Locate the cell with the specified text and output its (x, y) center coordinate. 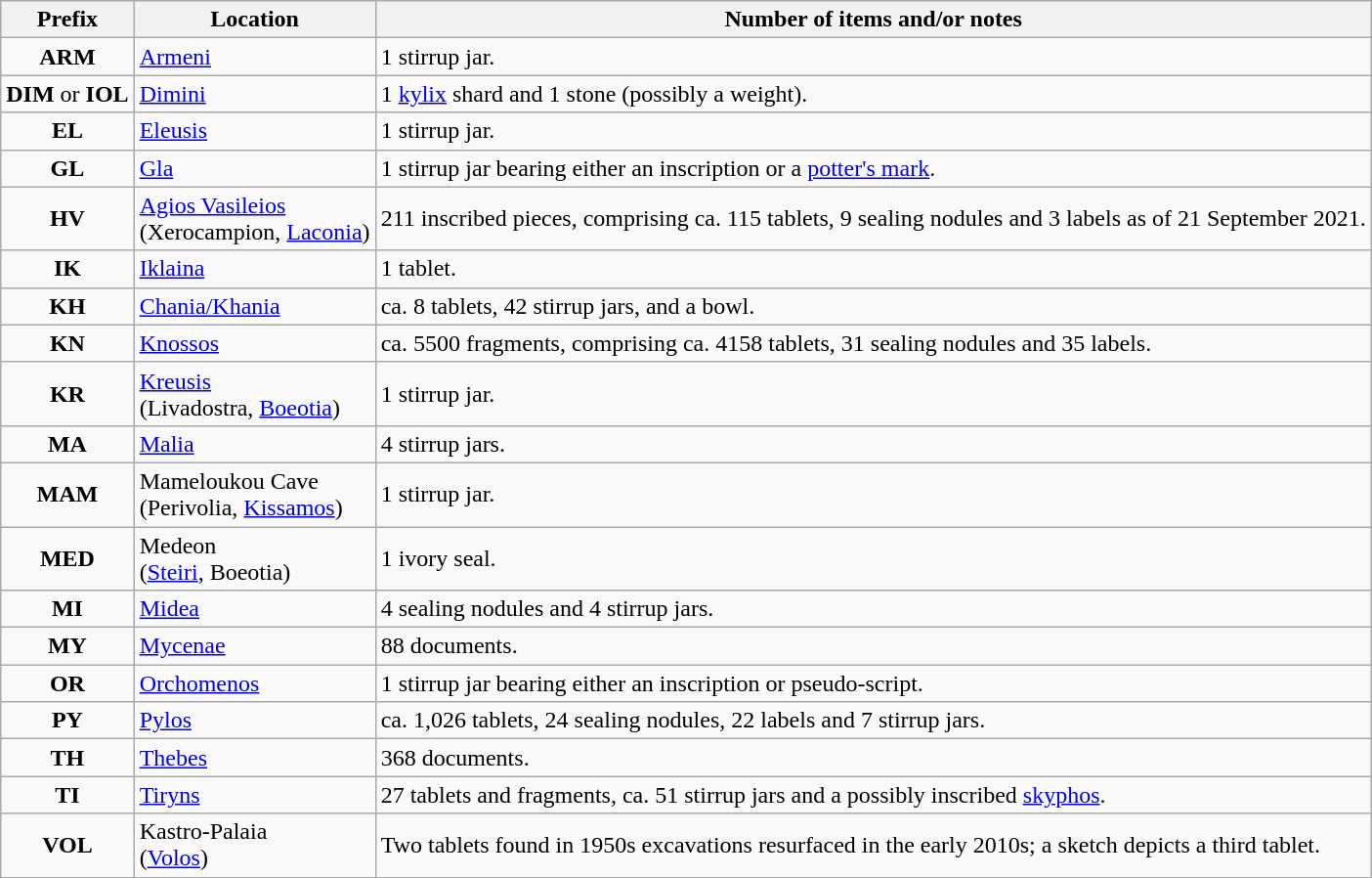
ca. 5500 fragments, comprising ca. 4158 tablets, 31 sealing nodules and 35 labels. (874, 343)
Kastro-Palaia(Volos) (254, 845)
EL (67, 131)
Eleusis (254, 131)
Location (254, 20)
Two tablets found in 1950s excavations resurfaced in the early 2010s; a sketch depicts a third tablet. (874, 845)
1 kylix shard and 1 stone (possibly a weight). (874, 94)
Tiryns (254, 795)
ca. 1,026 tablets, 24 sealing nodules, 22 labels and 7 stirrup jars. (874, 721)
Number of items and/or notes (874, 20)
1 stirrup jar bearing either an inscription or a potter's mark. (874, 168)
Mameloukou Cave(Perivolia, Kissamos) (254, 495)
MED (67, 557)
1 ivory seal. (874, 557)
KH (67, 306)
Dimini (254, 94)
Midea (254, 609)
4 sealing nodules and 4 stirrup jars. (874, 609)
Armeni (254, 57)
27 tablets and fragments, ca. 51 stirrup jars and a possibly inscribed skyphos. (874, 795)
Orchomenos (254, 683)
Knossos (254, 343)
Agios Vasileios(Xerocampion, Laconia) (254, 219)
ca. 8 tablets, 42 stirrup jars, and a bowl. (874, 306)
211 inscribed pieces, comprising ca. 115 tablets, 9 sealing nodules and 3 labels as of 21 September 2021. (874, 219)
368 documents. (874, 758)
Medeon(Steiri, Boeotia) (254, 557)
DIM or IOL (67, 94)
MI (67, 609)
KR (67, 393)
Iklaina (254, 269)
MAM (67, 495)
1 stirrup jar bearing either an inscription or pseudo-script. (874, 683)
Chania/Khania (254, 306)
Prefix (67, 20)
OR (67, 683)
PY (67, 721)
TI (67, 795)
VOL (67, 845)
4 stirrup jars. (874, 444)
Kreusis(Livadostra, Boeotia) (254, 393)
KN (67, 343)
TH (67, 758)
Gla (254, 168)
ARM (67, 57)
Thebes (254, 758)
HV (67, 219)
IK (67, 269)
Malia (254, 444)
Mycenae (254, 646)
GL (67, 168)
1 tablet. (874, 269)
Pylos (254, 721)
88 documents. (874, 646)
MA (67, 444)
MY (67, 646)
